Capture the cell that displays the provided text and extract its [X, Y] central coordinate. 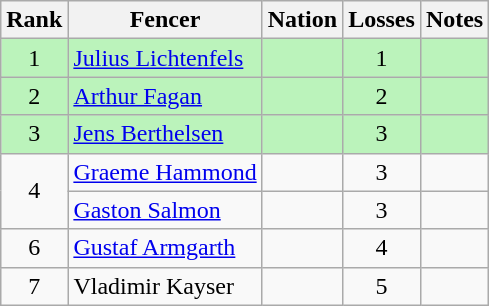
Gaston Salmon [165, 210]
7 [34, 286]
6 [34, 248]
Arthur Fagan [165, 96]
Graeme Hammond [165, 172]
Vladimir Kayser [165, 286]
Nation [302, 20]
5 [382, 286]
Rank [34, 20]
Fencer [165, 20]
Losses [382, 20]
Jens Berthelsen [165, 134]
Julius Lichtenfels [165, 58]
Gustaf Armgarth [165, 248]
Notes [454, 20]
